Search for the cell housing the specified text and yield its [X, Y] center coordinate. 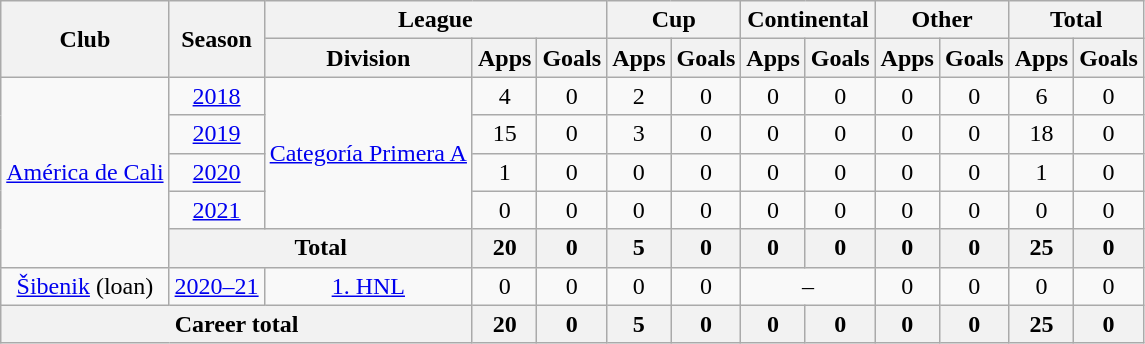
Division [368, 58]
Season [216, 39]
18 [1041, 134]
6 [1041, 96]
2020–21 [216, 286]
2019 [216, 134]
League [436, 20]
15 [504, 134]
– [808, 286]
2018 [216, 96]
Other [942, 20]
3 [639, 134]
2021 [216, 210]
Categoría Primera A [368, 153]
Career total [237, 324]
América de Cali [85, 172]
2 [639, 96]
Šibenik (loan) [85, 286]
1. HNL [368, 286]
Cup [674, 20]
2020 [216, 172]
4 [504, 96]
Club [85, 39]
Continental [808, 20]
